Return (x, y) of the center of cell containing provided text 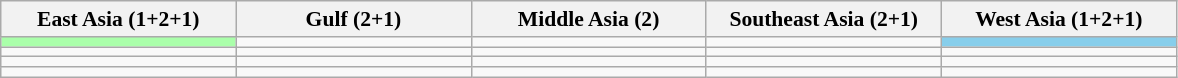
East Asia (1+2+1) (118, 19)
Middle Asia (2) (588, 19)
Gulf (2+1) (354, 19)
Southeast Asia (2+1) (824, 19)
West Asia (1+2+1) (1058, 19)
